Find where the given text appears and provide that cell's center as (x, y) coordinate. 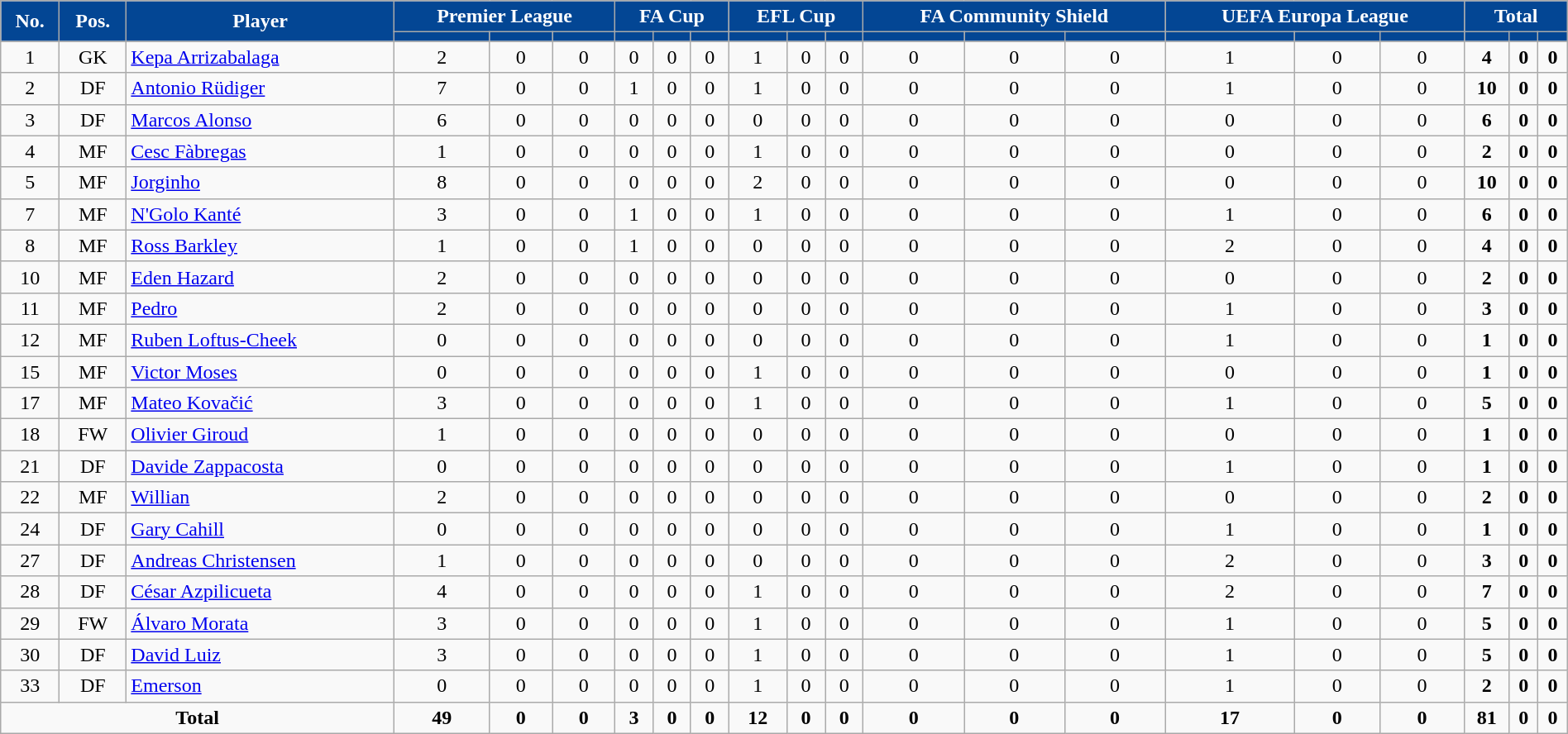
EFL Cup (796, 17)
Willian (261, 498)
24 (30, 529)
Pos. (93, 21)
César Azpilicueta (261, 592)
15 (30, 371)
Olivier Giroud (261, 435)
N'Golo Kanté (261, 214)
UEFA Europa League (1315, 17)
22 (30, 498)
Kepa Arrizabalaga (261, 57)
FA Community Shield (1014, 17)
Mateo Kovačić (261, 403)
Emerson (261, 686)
81 (1487, 717)
29 (30, 623)
Antonio Rüdiger (261, 88)
Marcos Alonso (261, 120)
Gary Cahill (261, 529)
Jorginho (261, 183)
Eden Hazard (261, 277)
Victor Moses (261, 371)
30 (30, 655)
28 (30, 592)
33 (30, 686)
27 (30, 560)
No. (30, 21)
Andreas Christensen (261, 560)
David Luiz (261, 655)
49 (442, 717)
18 (30, 435)
Álvaro Morata (261, 623)
Premier League (504, 17)
Ruben Loftus-Cheek (261, 340)
Davide Zappacosta (261, 466)
Cesc Fàbregas (261, 151)
Ross Barkley (261, 245)
21 (30, 466)
FA Cup (672, 17)
Pedro (261, 308)
Player (261, 21)
GK (93, 57)
11 (30, 308)
